Extract the (x, y) coordinate from the center of the cell holding the provided text.  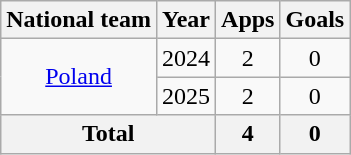
2024 (186, 58)
2025 (186, 96)
National team (79, 20)
Goals (315, 20)
4 (248, 134)
Apps (248, 20)
Total (108, 134)
Poland (79, 77)
Year (186, 20)
